Extract the [x, y] coordinate from the center of the cell holding the provided text.  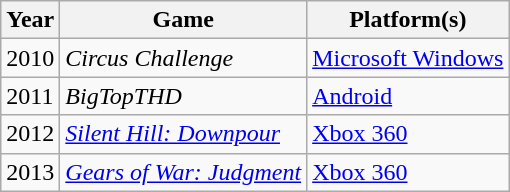
Silent Hill: Downpour [184, 134]
Android [408, 96]
2010 [30, 58]
Circus Challenge [184, 58]
Platform(s) [408, 20]
Gears of War: Judgment [184, 172]
2011 [30, 96]
2013 [30, 172]
Microsoft Windows [408, 58]
BigTopTHD [184, 96]
Year [30, 20]
2012 [30, 134]
Game [184, 20]
